Locate the cell with the specified text and output its (x, y) center coordinate. 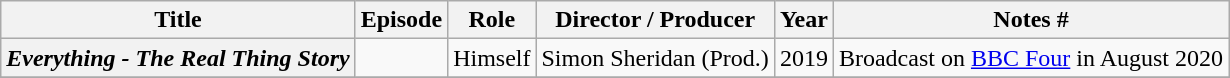
Everything - The Real Thing Story (178, 58)
Year (804, 20)
Title (178, 20)
Himself (492, 58)
Director / Producer (655, 20)
Role (492, 20)
Notes # (1030, 20)
Simon Sheridan (Prod.) (655, 58)
Broadcast on BBC Four in August 2020 (1030, 58)
2019 (804, 58)
Episode (401, 20)
